Pinpoint the cell where the given text exists, returning its [X, Y] midpoint coordinate. 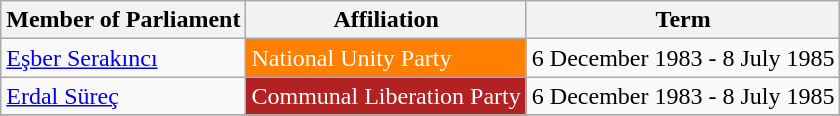
Eşber Serakıncı [124, 58]
Communal Liberation Party [386, 96]
Affiliation [386, 20]
Term [683, 20]
Erdal Süreç [124, 96]
National Unity Party [386, 58]
Member of Parliament [124, 20]
